For the text-containing cell, return its midpoint in (x, y) coordinate format. 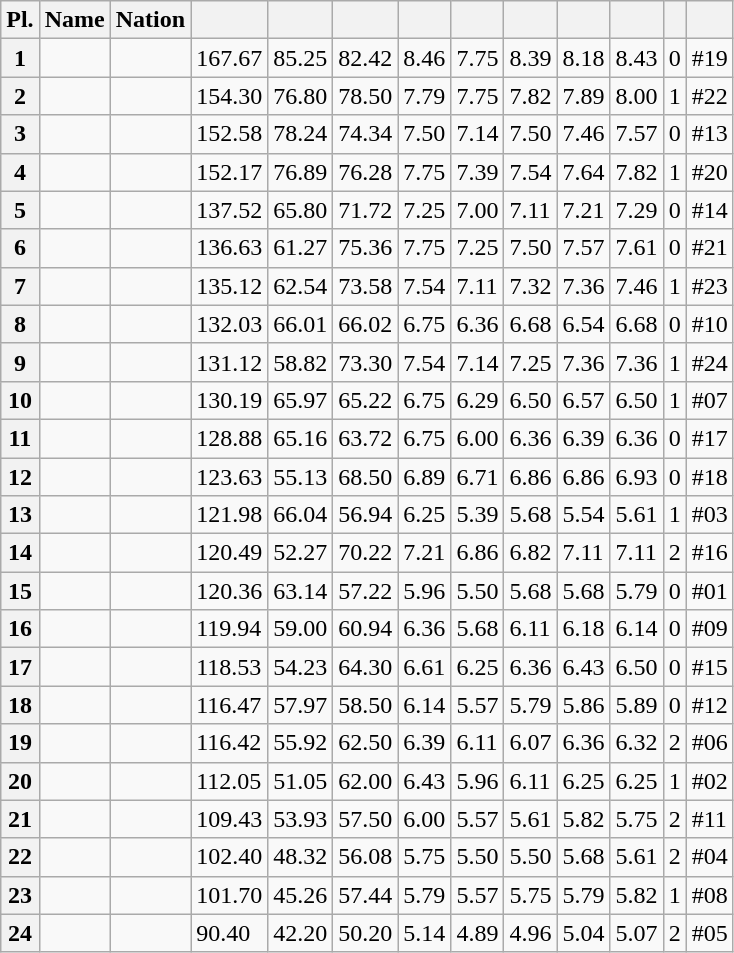
7.61 (636, 248)
8.00 (636, 96)
137.52 (230, 210)
15 (20, 591)
5.07 (636, 933)
#03 (710, 515)
8 (20, 324)
6 (20, 248)
85.25 (300, 58)
121.98 (230, 515)
Pl. (20, 20)
#10 (710, 324)
62.54 (300, 286)
5.54 (584, 515)
#17 (710, 438)
6.29 (478, 400)
#08 (710, 895)
52.27 (300, 553)
120.49 (230, 553)
112.05 (230, 781)
#20 (710, 172)
5.39 (478, 515)
6.89 (424, 477)
10 (20, 400)
4 (20, 172)
53.93 (300, 819)
74.34 (366, 134)
#12 (710, 705)
78.24 (300, 134)
7.39 (478, 172)
12 (20, 477)
7.32 (530, 286)
#02 (710, 781)
45.26 (300, 895)
120.36 (230, 591)
#14 (710, 210)
60.94 (366, 629)
57.22 (366, 591)
109.43 (230, 819)
6.93 (636, 477)
58.50 (366, 705)
5.86 (584, 705)
4.96 (530, 933)
8.39 (530, 58)
20 (20, 781)
75.36 (366, 248)
Nation (150, 20)
66.04 (300, 515)
#19 (710, 58)
167.67 (230, 58)
61.27 (300, 248)
#01 (710, 591)
119.94 (230, 629)
136.63 (230, 248)
#05 (710, 933)
5 (20, 210)
118.53 (230, 667)
6.82 (530, 553)
7 (20, 286)
4.89 (478, 933)
63.14 (300, 591)
#18 (710, 477)
78.50 (366, 96)
116.47 (230, 705)
3 (20, 134)
64.30 (366, 667)
19 (20, 743)
23 (20, 895)
#23 (710, 286)
66.02 (366, 324)
68.50 (366, 477)
17 (20, 667)
57.44 (366, 895)
#11 (710, 819)
58.82 (300, 362)
#09 (710, 629)
152.58 (230, 134)
102.40 (230, 857)
7.89 (584, 96)
24 (20, 933)
#16 (710, 553)
51.05 (300, 781)
57.97 (300, 705)
55.92 (300, 743)
6.61 (424, 667)
18 (20, 705)
131.12 (230, 362)
22 (20, 857)
8.18 (584, 58)
7.29 (636, 210)
6.32 (636, 743)
Name (74, 20)
14 (20, 553)
56.94 (366, 515)
5.89 (636, 705)
55.13 (300, 477)
76.80 (300, 96)
6.07 (530, 743)
70.22 (366, 553)
65.97 (300, 400)
5.14 (424, 933)
116.42 (230, 743)
6.57 (584, 400)
128.88 (230, 438)
13 (20, 515)
73.30 (366, 362)
#22 (710, 96)
76.28 (366, 172)
132.03 (230, 324)
11 (20, 438)
7.64 (584, 172)
#13 (710, 134)
82.42 (366, 58)
62.00 (366, 781)
71.72 (366, 210)
#15 (710, 667)
130.19 (230, 400)
65.80 (300, 210)
#04 (710, 857)
7.00 (478, 210)
9 (20, 362)
90.40 (230, 933)
54.23 (300, 667)
56.08 (366, 857)
65.16 (300, 438)
76.89 (300, 172)
7.79 (424, 96)
57.50 (366, 819)
66.01 (300, 324)
152.17 (230, 172)
21 (20, 819)
8.43 (636, 58)
101.70 (230, 895)
42.20 (300, 933)
62.50 (366, 743)
6.71 (478, 477)
63.72 (366, 438)
#06 (710, 743)
#24 (710, 362)
#07 (710, 400)
8.46 (424, 58)
135.12 (230, 286)
65.22 (366, 400)
154.30 (230, 96)
16 (20, 629)
48.32 (300, 857)
123.63 (230, 477)
59.00 (300, 629)
6.18 (584, 629)
5.04 (584, 933)
73.58 (366, 286)
6.54 (584, 324)
50.20 (366, 933)
#21 (710, 248)
